Pinpoint the cell where the given text exists, returning its [X, Y] midpoint coordinate. 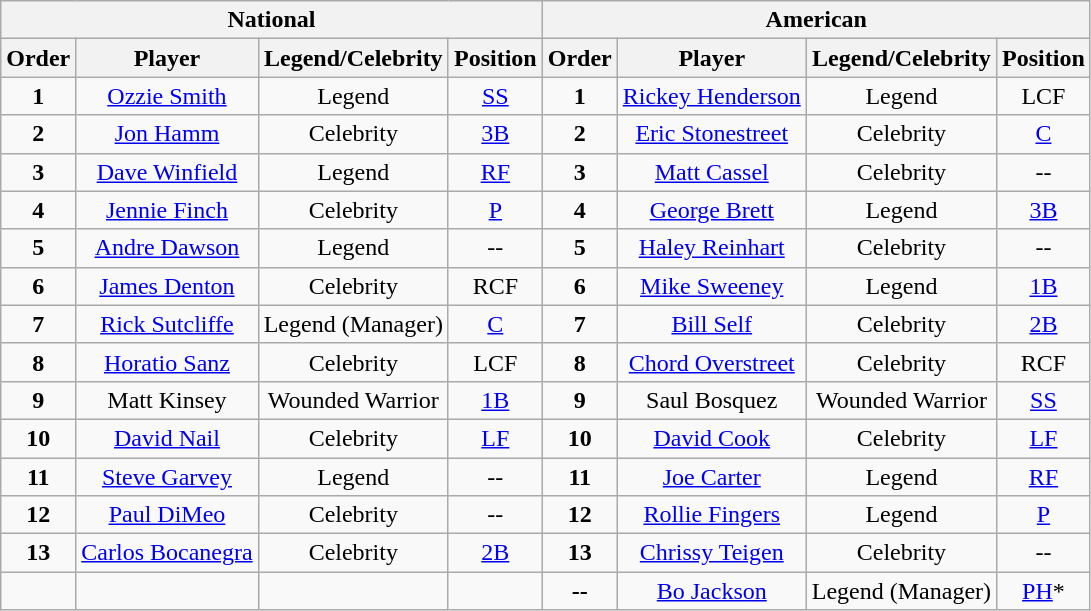
Mike Sweeney [712, 286]
Dave Winfield [167, 172]
Matt Kinsey [167, 400]
Rickey Henderson [712, 96]
Bill Self [712, 324]
PH* [1044, 591]
Joe Carter [712, 477]
Jennie Finch [167, 210]
David Cook [712, 438]
George Brett [712, 210]
Horatio Sanz [167, 362]
Haley Reinhart [712, 248]
Rollie Fingers [712, 515]
Chord Overstreet [712, 362]
Ozzie Smith [167, 96]
Paul DiMeo [167, 515]
American [816, 20]
Eric Stonestreet [712, 134]
Chrissy Teigen [712, 553]
Bo Jackson [712, 591]
James Denton [167, 286]
Steve Garvey [167, 477]
National [272, 20]
Saul Bosquez [712, 400]
Carlos Bocanegra [167, 553]
Matt Cassel [712, 172]
Andre Dawson [167, 248]
Rick Sutcliffe [167, 324]
Jon Hamm [167, 134]
David Nail [167, 438]
